Find where the given text appears and provide that cell's center as [X, Y] coordinate. 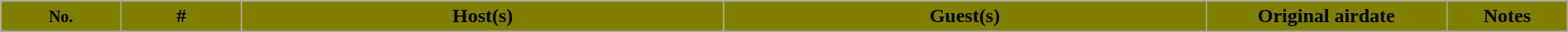
# [181, 16]
Host(s) [483, 16]
Guest(s) [964, 16]
Original airdate [1327, 16]
No. [61, 16]
Notes [1507, 16]
